Output the [x, y] coordinate of the center of the cell containing the given text.  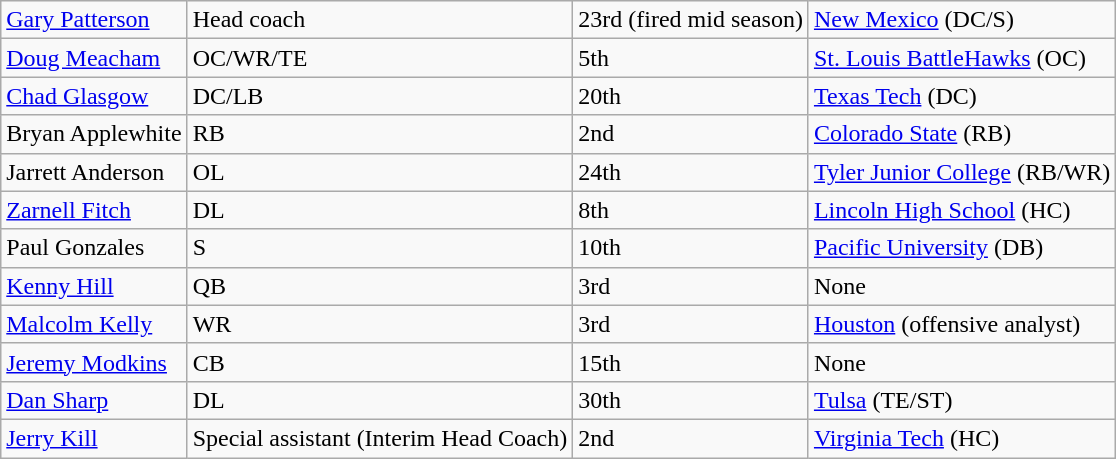
20th [691, 96]
30th [691, 400]
10th [691, 248]
Jeremy Modkins [94, 362]
Lincoln High School (HC) [962, 210]
Doug Meacham [94, 58]
OC/WR/TE [380, 58]
Head coach [380, 20]
Pacific University (DB) [962, 248]
Paul Gonzales [94, 248]
Jerry Kill [94, 438]
24th [691, 172]
Colorado State (RB) [962, 134]
Gary Patterson [94, 20]
Tyler Junior College (RB/WR) [962, 172]
Chad Glasgow [94, 96]
Bryan Applewhite [94, 134]
St. Louis BattleHawks (OC) [962, 58]
Malcolm Kelly [94, 324]
Texas Tech (DC) [962, 96]
Tulsa (TE/ST) [962, 400]
Special assistant (Interim Head Coach) [380, 438]
S [380, 248]
23rd (fired mid season) [691, 20]
8th [691, 210]
WR [380, 324]
Virginia Tech (HC) [962, 438]
New Mexico (DC/S) [962, 20]
Houston (offensive analyst) [962, 324]
RB [380, 134]
CB [380, 362]
Dan Sharp [94, 400]
DC/LB [380, 96]
Jarrett Anderson [94, 172]
Kenny Hill [94, 286]
5th [691, 58]
QB [380, 286]
15th [691, 362]
OL [380, 172]
Zarnell Fitch [94, 210]
